Scan for the cell matching the given text and deliver its (x, y) coordinate at center. 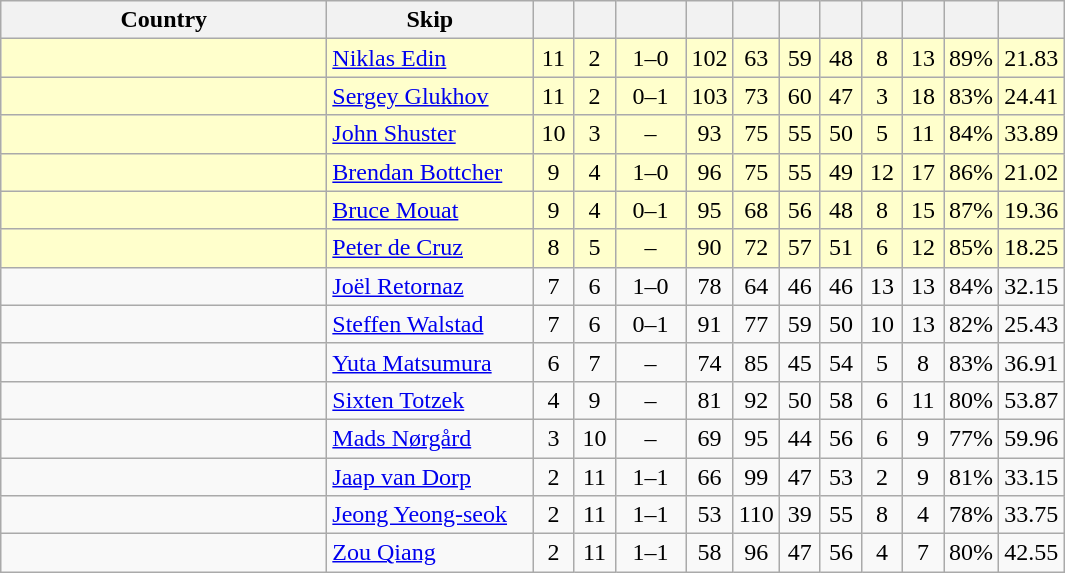
66 (710, 477)
32.15 (1032, 286)
21.83 (1032, 58)
77 (756, 324)
17 (922, 172)
85% (972, 248)
33.75 (1032, 515)
33.15 (1032, 477)
21.02 (1032, 172)
Sixten Totzek (430, 400)
51 (840, 248)
81% (972, 477)
86% (972, 172)
44 (800, 438)
91 (710, 324)
92 (756, 400)
18.25 (1032, 248)
74 (710, 362)
45 (800, 362)
73 (756, 96)
18 (922, 96)
Niklas Edin (430, 58)
103 (710, 96)
Mads Nørgård (430, 438)
85 (756, 362)
72 (756, 248)
19.36 (1032, 210)
Sergey Glukhov (430, 96)
Skip (430, 20)
Joël Retornaz (430, 286)
64 (756, 286)
81 (710, 400)
90 (710, 248)
Jeong Yeong-seok (430, 515)
78 (710, 286)
93 (710, 134)
60 (800, 96)
77% (972, 438)
36.91 (1032, 362)
57 (800, 248)
68 (756, 210)
78% (972, 515)
63 (756, 58)
24.41 (1032, 96)
Peter de Cruz (430, 248)
15 (922, 210)
82% (972, 324)
Yuta Matsumura (430, 362)
102 (710, 58)
99 (756, 477)
Bruce Mouat (430, 210)
33.89 (1032, 134)
69 (710, 438)
54 (840, 362)
Country (164, 20)
Brendan Bottcher (430, 172)
Steffen Walstad (430, 324)
Zou Qiang (430, 553)
42.55 (1032, 553)
87% (972, 210)
59.96 (1032, 438)
39 (800, 515)
49 (840, 172)
Jaap van Dorp (430, 477)
John Shuster (430, 134)
89% (972, 58)
25.43 (1032, 324)
110 (756, 515)
53.87 (1032, 400)
